Scan for the cell matching the given text and deliver its (x, y) coordinate at center. 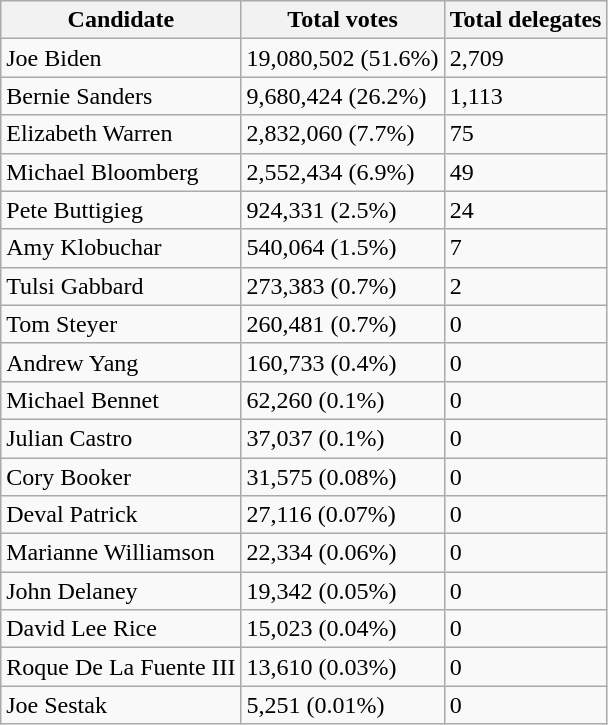
Total delegates (526, 20)
Michael Bloomberg (121, 172)
22,334 (0.06%) (342, 553)
540,064 (1.5%) (342, 248)
2,552,434 (6.9%) (342, 172)
Andrew Yang (121, 362)
9,680,424 (26.2%) (342, 96)
7 (526, 248)
15,023 (0.04%) (342, 629)
19,342 (0.05%) (342, 591)
27,116 (0.07%) (342, 515)
Deval Patrick (121, 515)
Tulsi Gabbard (121, 286)
260,481 (0.7%) (342, 324)
Pete Buttigieg (121, 210)
49 (526, 172)
Candidate (121, 20)
Joe Biden (121, 58)
24 (526, 210)
924,331 (2.5%) (342, 210)
Cory Booker (121, 477)
Julian Castro (121, 438)
160,733 (0.4%) (342, 362)
1,113 (526, 96)
David Lee Rice (121, 629)
2,709 (526, 58)
13,610 (0.03%) (342, 667)
John Delaney (121, 591)
Joe Sestak (121, 705)
Elizabeth Warren (121, 134)
75 (526, 134)
2 (526, 286)
Tom Steyer (121, 324)
Michael Bennet (121, 400)
273,383 (0.7%) (342, 286)
37,037 (0.1%) (342, 438)
Marianne Williamson (121, 553)
31,575 (0.08%) (342, 477)
19,080,502 (51.6%) (342, 58)
2,832,060 (7.7%) (342, 134)
Total votes (342, 20)
62,260 (0.1%) (342, 400)
Bernie Sanders (121, 96)
Amy Klobuchar (121, 248)
Roque De La Fuente III (121, 667)
5,251 (0.01%) (342, 705)
